Return (x, y) of the center of cell containing provided text 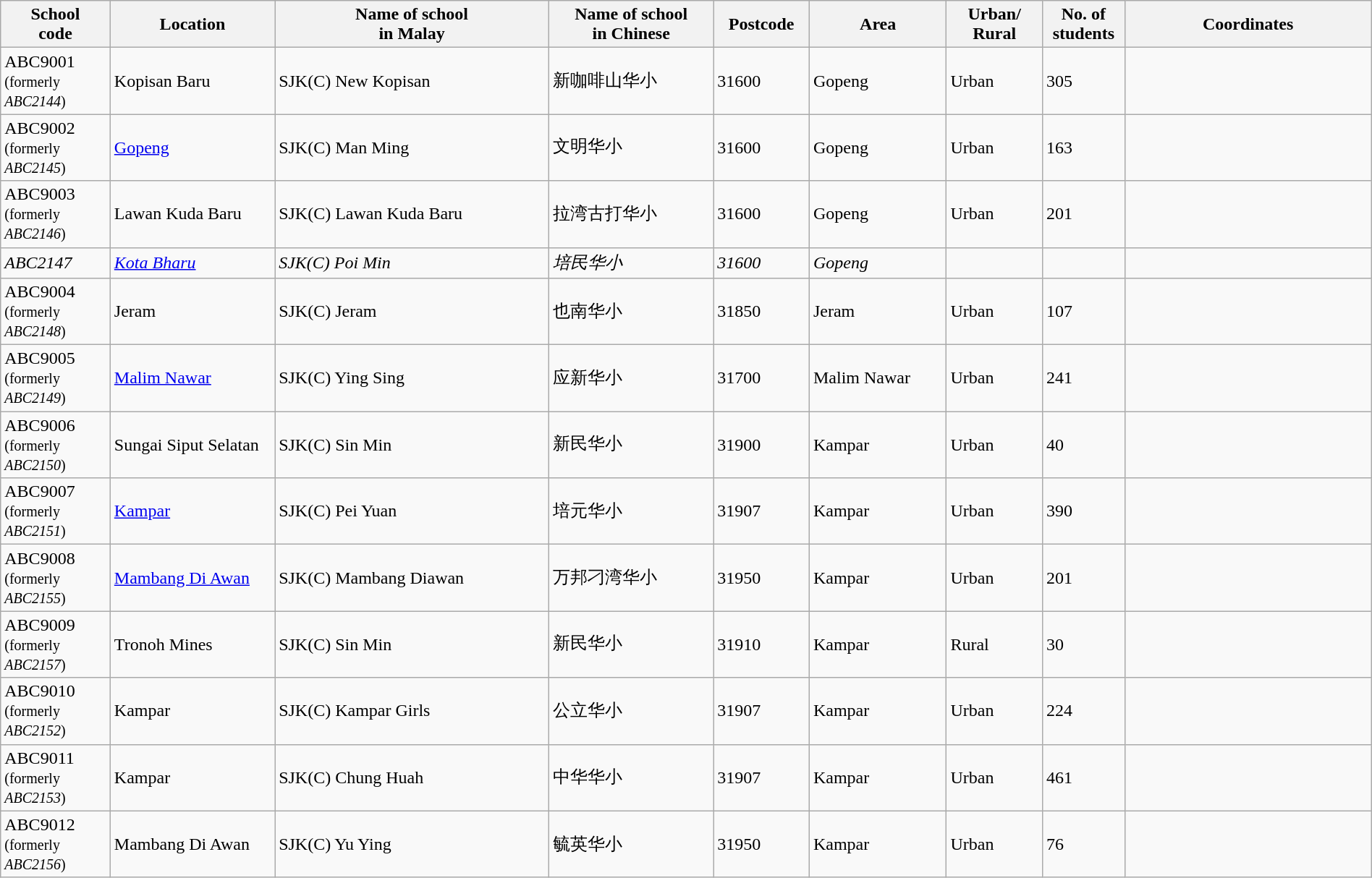
305 (1083, 81)
Sungai Siput Selatan (192, 445)
ABC9003(formerly ABC2146) (56, 214)
SJK(C) New Kopisan (412, 81)
31700 (761, 378)
31900 (761, 445)
ABC9002(formerly ABC2145) (56, 148)
毓英华小 (631, 844)
Tronoh Mines (192, 644)
ABC9012(formerly ABC2156) (56, 844)
培元华小 (631, 511)
文明华小 (631, 148)
76 (1083, 844)
新咖啡山华小 (631, 81)
SJK(C) Poi Min (412, 263)
中华华小 (631, 777)
31910 (761, 644)
SJK(C) Ying Sing (412, 378)
Name of schoolin Malay (412, 25)
30 (1083, 644)
ABC9011(formerly ABC2153) (56, 777)
Kota Bharu (192, 263)
ABC9006(formerly ABC2150) (56, 445)
163 (1083, 148)
ABC9001(formerly ABC2144) (56, 81)
31850 (761, 312)
ABC9005(formerly ABC2149) (56, 378)
ABC2147 (56, 263)
也南华小 (631, 312)
107 (1083, 312)
Name of schoolin Chinese (631, 25)
ABC9010(formerly ABC2152) (56, 711)
Postcode (761, 25)
ABC9009(formerly ABC2157) (56, 644)
应新华小 (631, 378)
公立华小 (631, 711)
SJK(C) Kampar Girls (412, 711)
461 (1083, 777)
241 (1083, 378)
培民华小 (631, 263)
Lawan Kuda Baru (192, 214)
SJK(C) Yu Ying (412, 844)
ABC9004(formerly ABC2148) (56, 312)
Rural (994, 644)
Kopisan Baru (192, 81)
40 (1083, 445)
Area (877, 25)
SJK(C) Chung Huah (412, 777)
SJK(C) Lawan Kuda Baru (412, 214)
Urban/Rural (994, 25)
拉湾古打华小 (631, 214)
SJK(C) Jeram (412, 312)
万邦刁湾华小 (631, 578)
Coordinates (1248, 25)
SJK(C) Man Ming (412, 148)
SJK(C) Mambang Diawan (412, 578)
ABC9008(formerly ABC2155) (56, 578)
No. ofstudents (1083, 25)
224 (1083, 711)
Location (192, 25)
Schoolcode (56, 25)
ABC9007(formerly ABC2151) (56, 511)
SJK(C) Pei Yuan (412, 511)
390 (1083, 511)
